Extract the [x, y] coordinate from the center of the cell holding the provided text.  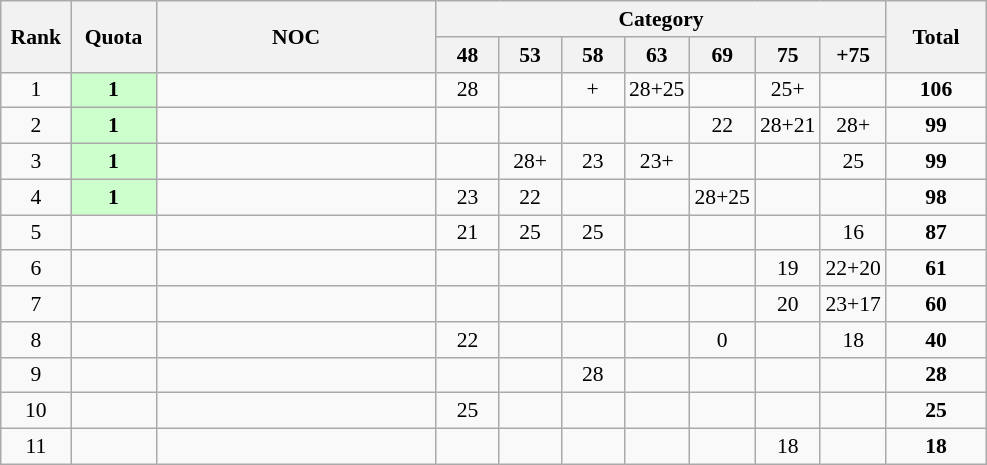
9 [36, 375]
87 [936, 233]
6 [36, 269]
Category [661, 19]
23+17 [852, 304]
+ [592, 90]
Total [936, 36]
20 [788, 304]
4 [36, 197]
3 [36, 162]
69 [722, 55]
75 [788, 55]
+75 [852, 55]
48 [468, 55]
98 [936, 197]
106 [936, 90]
22+20 [852, 269]
21 [468, 233]
61 [936, 269]
Rank [36, 36]
16 [852, 233]
Quota [114, 36]
53 [530, 55]
10 [36, 411]
63 [656, 55]
25+ [788, 90]
8 [36, 340]
11 [36, 447]
19 [788, 269]
58 [592, 55]
5 [36, 233]
28+21 [788, 126]
NOC [296, 36]
2 [36, 126]
23+ [656, 162]
40 [936, 340]
7 [36, 304]
60 [936, 304]
0 [722, 340]
